Extract the [x, y] coordinate from the center of the cell holding the provided text.  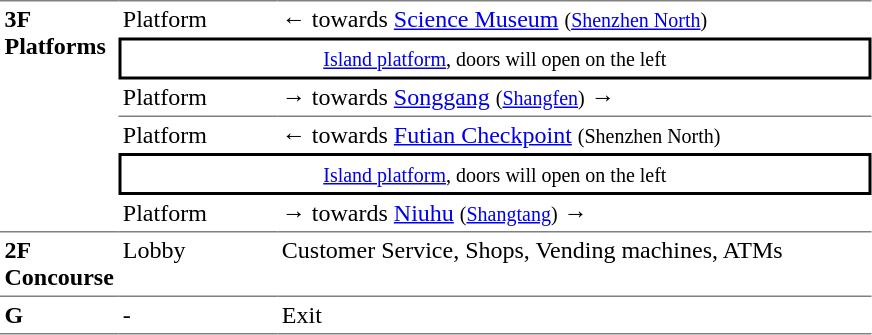
Lobby [198, 264]
G [59, 316]
← towards Science Museum (Shenzhen North) [574, 19]
→ towards Niuhu (Shangtang) → [574, 213]
3FPlatforms [59, 116]
← towards Futian Checkpoint (Shenzhen North) [574, 135]
- [198, 316]
→ towards Songgang (Shangfen) → [574, 99]
2FConcourse [59, 264]
Customer Service, Shops, Vending machines, ATMs [574, 264]
Exit [574, 316]
